Pinpoint the cell where the given text exists, returning its (X, Y) midpoint coordinate. 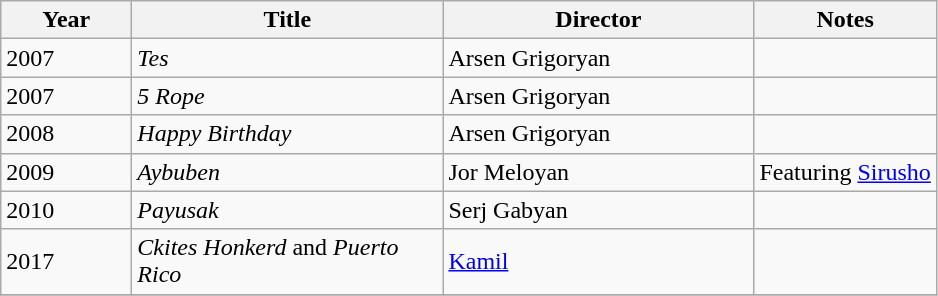
Director (598, 20)
Ckites Honkerd and Puerto Rico (288, 262)
Year (66, 20)
Kamil (598, 262)
Title (288, 20)
Jor Meloyan (598, 172)
Happy Birthday (288, 134)
2008 (66, 134)
Tes (288, 58)
Aybuben (288, 172)
Payusak (288, 210)
5 Rope (288, 96)
Notes (845, 20)
2017 (66, 262)
2009 (66, 172)
Featuring Sirusho (845, 172)
Serj Gabyan (598, 210)
2010 (66, 210)
